Search for the cell housing the specified text and yield its [x, y] center coordinate. 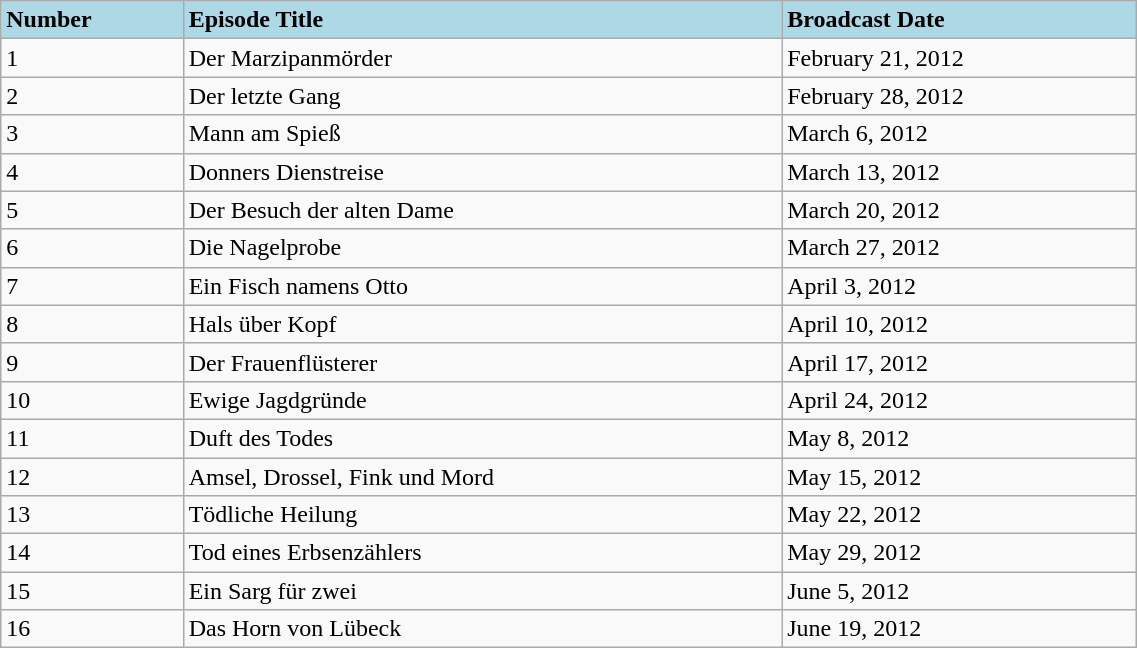
Der Besuch der alten Dame [482, 210]
Mann am Spieß [482, 134]
Ein Sarg für zwei [482, 591]
11 [92, 438]
Der Frauenflüsterer [482, 362]
June 5, 2012 [960, 591]
Das Horn von Lübeck [482, 629]
Broadcast Date [960, 20]
3 [92, 134]
March 27, 2012 [960, 248]
5 [92, 210]
February 28, 2012 [960, 96]
9 [92, 362]
14 [92, 553]
Duft des Todes [482, 438]
March 6, 2012 [960, 134]
15 [92, 591]
Der letzte Gang [482, 96]
June 19, 2012 [960, 629]
May 15, 2012 [960, 477]
Tödliche Heilung [482, 515]
12 [92, 477]
May 29, 2012 [960, 553]
Der Marzipanmörder [482, 58]
6 [92, 248]
March 20, 2012 [960, 210]
April 17, 2012 [960, 362]
Ein Fisch namens Otto [482, 286]
April 3, 2012 [960, 286]
Tod eines Erbsenzählers [482, 553]
2 [92, 96]
10 [92, 400]
March 13, 2012 [960, 172]
Die Nagelprobe [482, 248]
Hals über Kopf [482, 324]
Ewige Jagdgründe [482, 400]
February 21, 2012 [960, 58]
May 8, 2012 [960, 438]
16 [92, 629]
7 [92, 286]
Amsel, Drossel, Fink und Mord [482, 477]
Number [92, 20]
Donners Dienstreise [482, 172]
8 [92, 324]
4 [92, 172]
1 [92, 58]
Episode Title [482, 20]
April 24, 2012 [960, 400]
May 22, 2012 [960, 515]
13 [92, 515]
April 10, 2012 [960, 324]
